Identify which cell holds the provided text, then report its (X, Y) central coordinate. 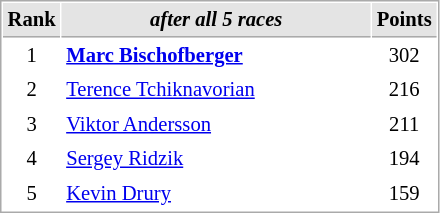
5 (32, 194)
Rank (32, 20)
1 (32, 56)
159 (404, 194)
Sergey Ridzik (216, 158)
4 (32, 158)
211 (404, 124)
216 (404, 90)
Marc Bischofberger (216, 56)
Points (404, 20)
Terence Tchiknavorian (216, 90)
after all 5 races (216, 20)
302 (404, 56)
3 (32, 124)
194 (404, 158)
Kevin Drury (216, 194)
2 (32, 90)
Viktor Andersson (216, 124)
